Return (X, Y) of the center of cell containing provided text 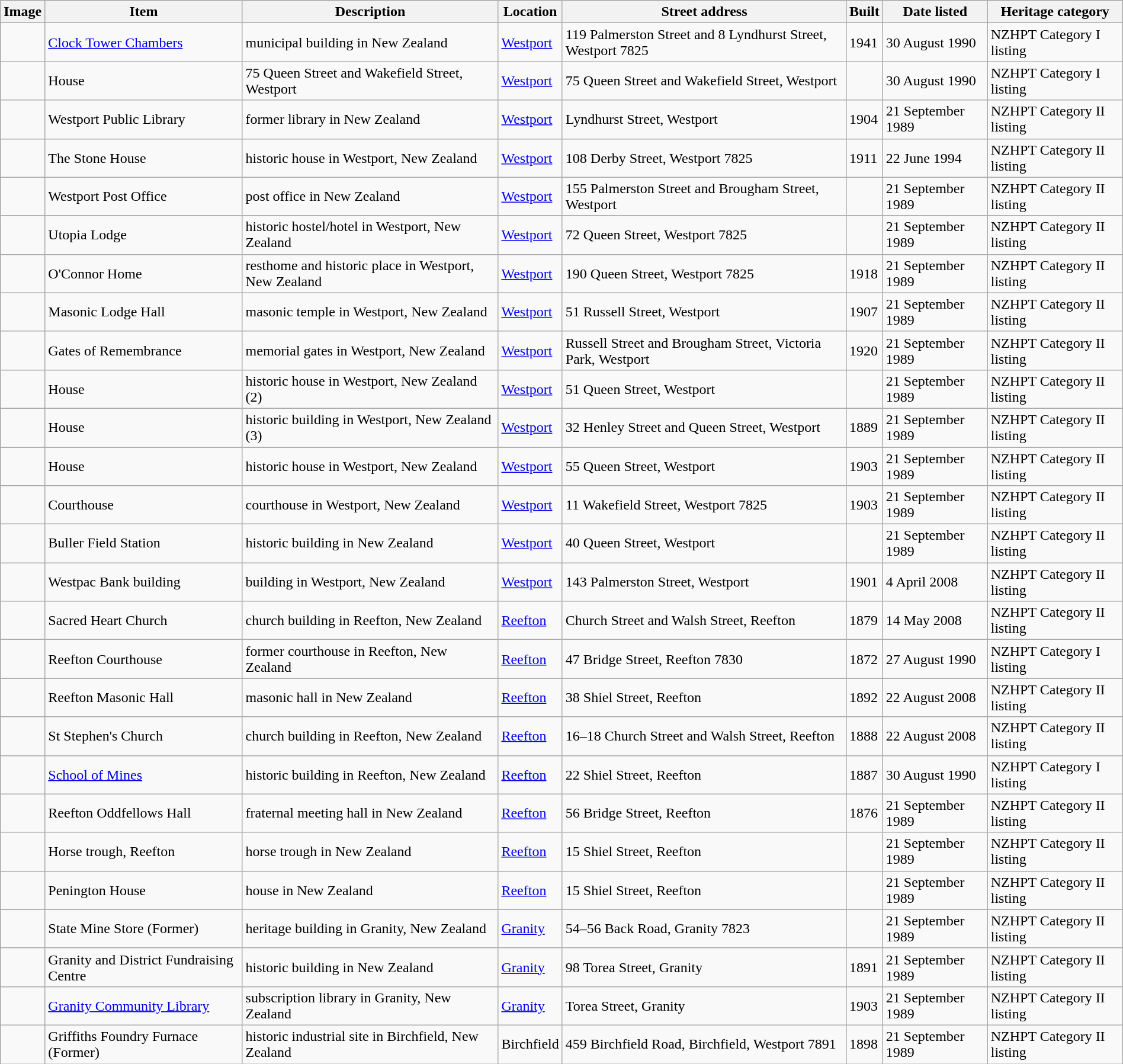
former courthouse in Reefton, New Zealand (370, 659)
1872 (865, 659)
32 Henley Street and Queen Street, Westport (704, 428)
47 Bridge Street, Reefton 7830 (704, 659)
Image (23, 12)
historic building in Westport, New Zealand (3) (370, 428)
historic building in Reefton, New Zealand (370, 775)
4 April 2008 (935, 582)
Birchfield (530, 1044)
56 Bridge Street, Reefton (704, 813)
courthouse in Westport, New Zealand (370, 505)
55 Queen Street, Westport (704, 466)
1898 (865, 1044)
building in Westport, New Zealand (370, 582)
Griffiths Foundry Furnace (Former) (143, 1044)
Clock Tower Chambers (143, 43)
Russell Street and Brougham Street, Victoria Park, Westport (704, 351)
1891 (865, 967)
54–56 Back Road, Granity 7823 (704, 929)
Date listed (935, 12)
22 June 1994 (935, 158)
1892 (865, 698)
190 Queen Street, Westport 7825 (704, 274)
historic house in Westport, New Zealand (2) (370, 389)
1887 (865, 775)
memorial gates in Westport, New Zealand (370, 351)
Lyndhurst Street, Westport (704, 120)
38 Shiel Street, Reefton (704, 698)
1876 (865, 813)
40 Queen Street, Westport (704, 544)
Gates of Remembrance (143, 351)
Westport Public Library (143, 120)
51 Russell Street, Westport (704, 312)
Built (865, 12)
historic hostel/hotel in Westport, New Zealand (370, 235)
Heritage category (1055, 12)
masonic hall in New Zealand (370, 698)
1888 (865, 736)
O'Connor Home (143, 274)
Courthouse (143, 505)
119 Palmerston Street and 8 Lyndhurst Street, Westport 7825 (704, 43)
Horse trough, Reefton (143, 852)
house in New Zealand (370, 890)
Description (370, 12)
St Stephen's Church (143, 736)
1918 (865, 274)
Buller Field Station (143, 544)
Reefton Courthouse (143, 659)
Location (530, 12)
1941 (865, 43)
1911 (865, 158)
Sacred Heart Church (143, 621)
former library in New Zealand (370, 120)
143 Palmerston Street, Westport (704, 582)
Reefton Oddfellows Hall (143, 813)
Granity and District Fundraising Centre (143, 967)
Reefton Masonic Hall (143, 698)
Street address (704, 12)
State Mine Store (Former) (143, 929)
Item (143, 12)
resthome and historic place in Westport, New Zealand (370, 274)
Masonic Lodge Hall (143, 312)
Penington House (143, 890)
The Stone House (143, 158)
subscription library in Granity, New Zealand (370, 1006)
historic industrial site in Birchfield, New Zealand (370, 1044)
Utopia Lodge (143, 235)
School of Mines (143, 775)
post office in New Zealand (370, 197)
1889 (865, 428)
masonic temple in Westport, New Zealand (370, 312)
51 Queen Street, Westport (704, 389)
Torea Street, Granity (704, 1006)
fraternal meeting hall in New Zealand (370, 813)
16–18 Church Street and Walsh Street, Reefton (704, 736)
27 August 1990 (935, 659)
Westpac Bank building (143, 582)
108 Derby Street, Westport 7825 (704, 158)
1907 (865, 312)
11 Wakefield Street, Westport 7825 (704, 505)
98 Torea Street, Granity (704, 967)
Church Street and Walsh Street, Reefton (704, 621)
Granity Community Library (143, 1006)
horse trough in New Zealand (370, 852)
1920 (865, 351)
1901 (865, 582)
14 May 2008 (935, 621)
155 Palmerston Street and Brougham Street, Westport (704, 197)
22 Shiel Street, Reefton (704, 775)
459 Birchfield Road, Birchfield, Westport 7891 (704, 1044)
72 Queen Street, Westport 7825 (704, 235)
heritage building in Granity, New Zealand (370, 929)
1879 (865, 621)
municipal building in New Zealand (370, 43)
Westport Post Office (143, 197)
1904 (865, 120)
